Scan for the cell matching the given text and deliver its [X, Y] coordinate at center. 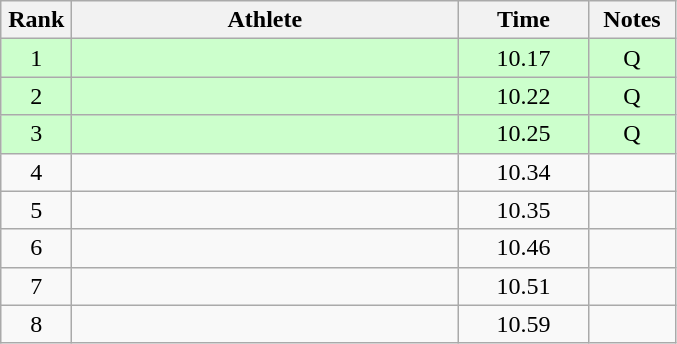
Notes [632, 20]
2 [36, 96]
6 [36, 248]
10.51 [524, 286]
3 [36, 134]
7 [36, 286]
Athlete [265, 20]
10.35 [524, 210]
4 [36, 172]
10.46 [524, 248]
5 [36, 210]
10.25 [524, 134]
10.34 [524, 172]
Rank [36, 20]
1 [36, 58]
10.17 [524, 58]
10.22 [524, 96]
8 [36, 324]
Time [524, 20]
10.59 [524, 324]
